Search for the cell housing the specified text and yield its [X, Y] center coordinate. 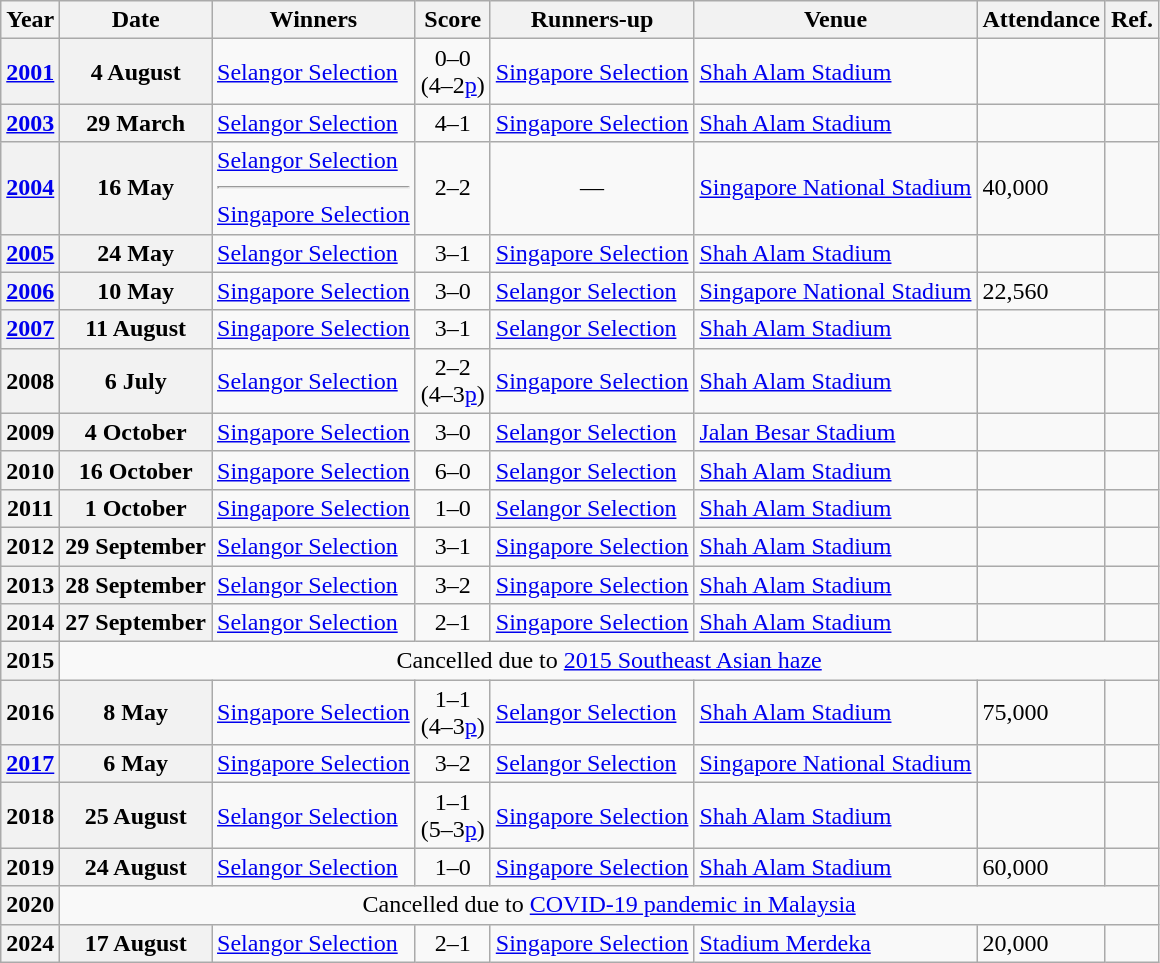
27 September [136, 623]
2–2 [452, 188]
4 August [136, 72]
1 October [136, 508]
2007 [30, 329]
2024 [30, 943]
11 August [136, 329]
1–1(4–3p) [452, 712]
2006 [30, 291]
24 May [136, 253]
10 May [136, 291]
2009 [30, 432]
2020 [30, 905]
6 May [136, 764]
29 September [136, 546]
Cancelled due to 2015 Southeast Asian haze [610, 661]
2003 [30, 123]
2008 [30, 380]
4–1 [452, 123]
2018 [30, 816]
Cancelled due to COVID-19 pandemic in Malaysia [610, 905]
2014 [30, 623]
20,000 [1041, 943]
16 May [136, 188]
29 March [136, 123]
8 May [136, 712]
— [592, 188]
2001 [30, 72]
2004 [30, 188]
17 August [136, 943]
Attendance [1041, 20]
16 October [136, 470]
2015 [30, 661]
Selangor Selection Singapore Selection [314, 188]
2010 [30, 470]
22,560 [1041, 291]
4 October [136, 432]
24 August [136, 867]
6 July [136, 380]
2005 [30, 253]
6–0 [452, 470]
2013 [30, 585]
25 August [136, 816]
28 September [136, 585]
2019 [30, 867]
1–1(5–3p) [452, 816]
75,000 [1041, 712]
60,000 [1041, 867]
2–2(4–3p) [452, 380]
Year [30, 20]
40,000 [1041, 188]
Date [136, 20]
Stadium Merdeka [836, 943]
2017 [30, 764]
Venue [836, 20]
Score [452, 20]
0–0(4–2p) [452, 72]
2011 [30, 508]
2012 [30, 546]
Winners [314, 20]
Ref. [1132, 20]
Jalan Besar Stadium [836, 432]
Runners-up [592, 20]
2016 [30, 712]
